Return [x, y] of the center of cell containing provided text 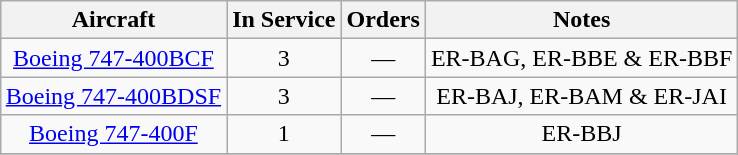
ER-BAJ, ER-BAM & ER-JAI [581, 96]
ER-BAG, ER-BBE & ER-BBF [581, 58]
Boeing 747-400BDSF [113, 96]
Notes [581, 20]
Aircraft [113, 20]
Boeing 747-400BCF [113, 58]
1 [284, 134]
ER-BBJ [581, 134]
Orders [383, 20]
In Service [284, 20]
Boeing 747-400F [113, 134]
